Find where the given text appears and provide that cell's center as (x, y) coordinate. 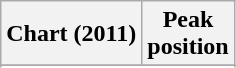
Peakposition (188, 34)
Chart (2011) (72, 34)
